Find where the given text appears and provide that cell's center as (X, Y) coordinate. 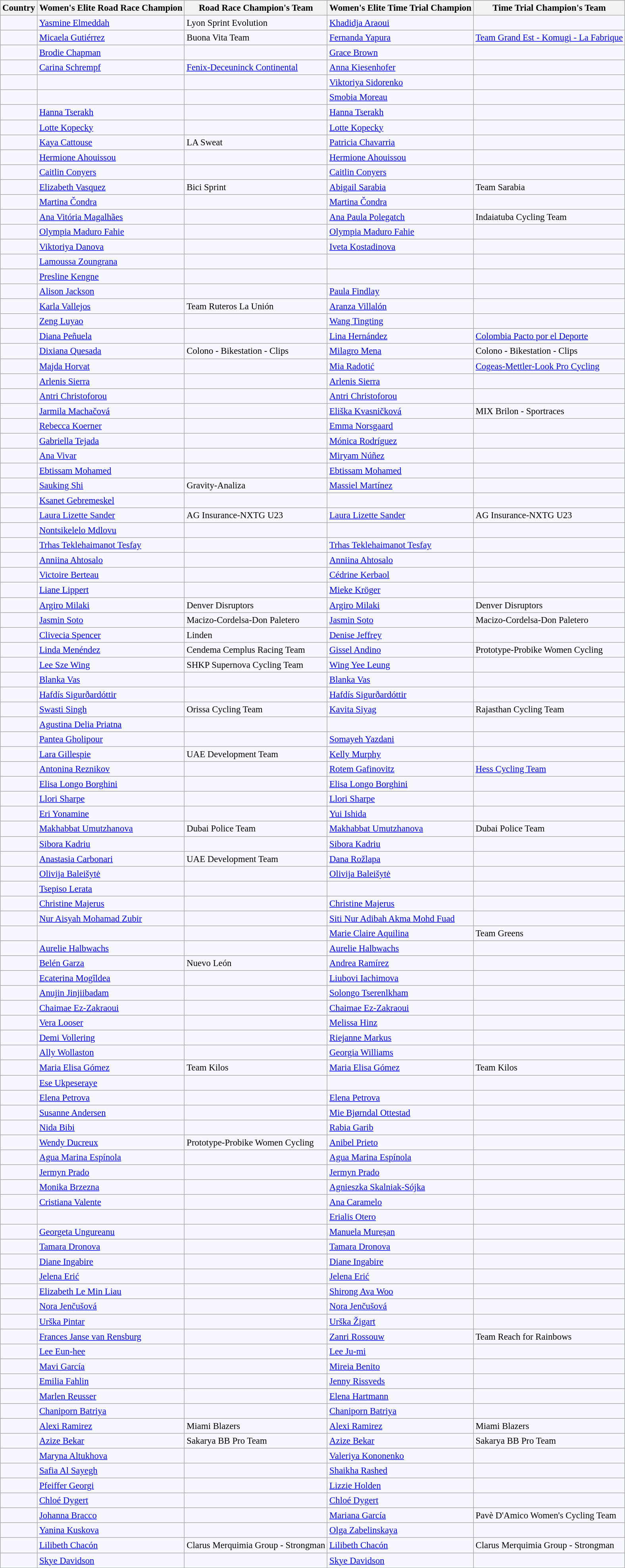
Swasti Singh (111, 710)
Team Reach for Rainbows (549, 1337)
Belén Garza (111, 963)
Valeriya Kononenko (400, 1456)
Anibel Prieto (400, 1142)
Brodie Chapman (111, 53)
Anastasia Carbonari (111, 859)
Rabia Garib (400, 1127)
Karla Vallejos (111, 307)
Melissa Hinz (400, 1023)
Zanri Rossouw (400, 1337)
Liane Lippert (111, 590)
Ana Vitória Magalhães (111, 217)
Cendema Cemplus Racing Team (256, 650)
Team Ruteros La Unión (256, 307)
Emilia Fahlin (111, 1381)
Viktoriya Sidorenko (400, 83)
Aranza Villalón (400, 307)
Johanna Bracco (111, 1516)
Linda Menéndez (111, 650)
Lizzie Holden (400, 1486)
Smobia Moreau (400, 97)
Team Sarabia (549, 187)
Nontsikelelo Mdlovu (111, 530)
Susanne Andersen (111, 1113)
Safia Al Sayegh (111, 1471)
Denise Jeffrey (400, 635)
Alison Jackson (111, 291)
Lina Hernández (400, 336)
Miryam Núñez (400, 456)
Kelly Murphy (400, 754)
Ana Vivar (111, 456)
Ecaterina Mogîldea (111, 978)
Ana Paula Polegatch (400, 217)
Carina Schrempf (111, 68)
Maryna Altukhova (111, 1456)
Team Greens (549, 933)
MIX Brilon - Sportraces (549, 411)
Pfeiffer Georgi (111, 1486)
Fernanda Yapura (400, 38)
Milagro Mena (400, 351)
Mireia Benito (400, 1366)
Grace Brown (400, 53)
Viktoriya Danova (111, 247)
Frances Janse van Rensburg (111, 1337)
Agnieszka Skalniak-Sójka (400, 1187)
Emma Norsgaard (400, 426)
Urška Pintar (111, 1321)
Nuevo León (256, 963)
Linden (256, 635)
Bici Sprint (256, 187)
Mariana García (400, 1516)
Marie Claire Aquilina (400, 933)
Gissel Andino (400, 650)
Micaela Gutiérrez (111, 38)
Women's Elite Road Race Champion (111, 8)
Diana Peñuela (111, 336)
Andrea Ramírez (400, 963)
Jarmila Machačová (111, 411)
Pantea Gholipour (111, 739)
Monika Brzezna (111, 1187)
Kaya Cattouse (111, 142)
Buona Vita Team (256, 38)
Anujin Jinjiibadam (111, 993)
Abigail Sarabia (400, 187)
Massiel Martínez (400, 486)
Erialis Otero (400, 1217)
Wang Tingting (400, 321)
Ally Wollaston (111, 1053)
Sauking Shi (111, 486)
Kavita Siyag (400, 710)
Rajasthan Cycling Team (549, 710)
Rebecca Koerner (111, 426)
Wendy Ducreux (111, 1142)
Antonina Reznikov (111, 769)
Cogeas-Mettler-Look Pro Cycling (549, 366)
Gabriella Tejada (111, 441)
Ana Caramelo (400, 1202)
SHKP Supernova Cycling Team (256, 665)
Lee Sze Wing (111, 665)
Tsepiso Lerata (111, 889)
Victoire Berteau (111, 575)
Lee Ju-mi (400, 1351)
Country (19, 8)
Paula Findlay (400, 291)
Lee Eun-hee (111, 1351)
Gravity-Analiza (256, 486)
Demi Vollering (111, 1038)
Vera Looser (111, 1023)
Lara Gillespie (111, 754)
Women's Elite Time Trial Champion (400, 8)
Yasmine Elmeddah (111, 23)
Shirong Ava Woo (400, 1292)
Mieke Kröger (400, 590)
Patricia Chavarria (400, 142)
Yanina Kuskova (111, 1531)
Eliška Kvasničková (400, 411)
Hess Cycling Team (549, 769)
Lyon Sprint Evolution (256, 23)
Agustina Delia Priatna (111, 724)
Zeng Luyao (111, 321)
Georgeta Ungureanu (111, 1232)
Urška Žigart (400, 1321)
Eri Yonamine (111, 814)
Mie Bjørndal Ottestad (400, 1113)
Shaikha Rashed (400, 1471)
Elizabeth Vasquez (111, 187)
Indaiatuba Cycling Team (549, 217)
Marlen Reusser (111, 1396)
Solongo Tserenlkham (400, 993)
Mavi García (111, 1366)
Rotem Gafinovitz (400, 769)
Orissa Cycling Team (256, 710)
Ese Ukpeseraye (111, 1083)
Iveta Kostadinova (400, 247)
Presline Kengne (111, 277)
Wing Yee Leung (400, 665)
Elena Hartmann (400, 1396)
Olga Zabelinskaya (400, 1531)
Jenny Rissveds (400, 1381)
Cédrine Kerbaol (400, 575)
Cristiana Valente (111, 1202)
Manuela Mureșan (400, 1232)
Mónica Rodríguez (400, 441)
LA Sweat (256, 142)
Ksanet Gebremeskel (111, 501)
Clivecia Spencer (111, 635)
Dixiana Quesada (111, 351)
Fenix-Deceuninck Continental (256, 68)
Dana Rožlapa (400, 859)
Lamoussa Zoungrana (111, 262)
Siti Nur Adibah Akma Mohd Fuad (400, 918)
Yui Ishida (400, 814)
Georgia Williams (400, 1053)
Liubovi Iachimova (400, 978)
Anna Kiesenhofer (400, 68)
Road Race Champion's Team (256, 8)
Elizabeth Le Min Liau (111, 1292)
Pavè D'Amico Women's Cycling Team (549, 1516)
Majda Horvat (111, 366)
Time Trial Champion's Team (549, 8)
Mia Radotić (400, 366)
Colombia Pacto por el Deporte (549, 336)
Nida Bibi (111, 1127)
Team Grand Est - Komugi - La Fabrique (549, 38)
Riejanne Markus (400, 1038)
Somayeh Yazdani (400, 739)
Nur Aisyah Mohamad Zubir (111, 918)
Khadidja Araoui (400, 23)
